Find where the given text appears and provide that cell's center as (x, y) coordinate. 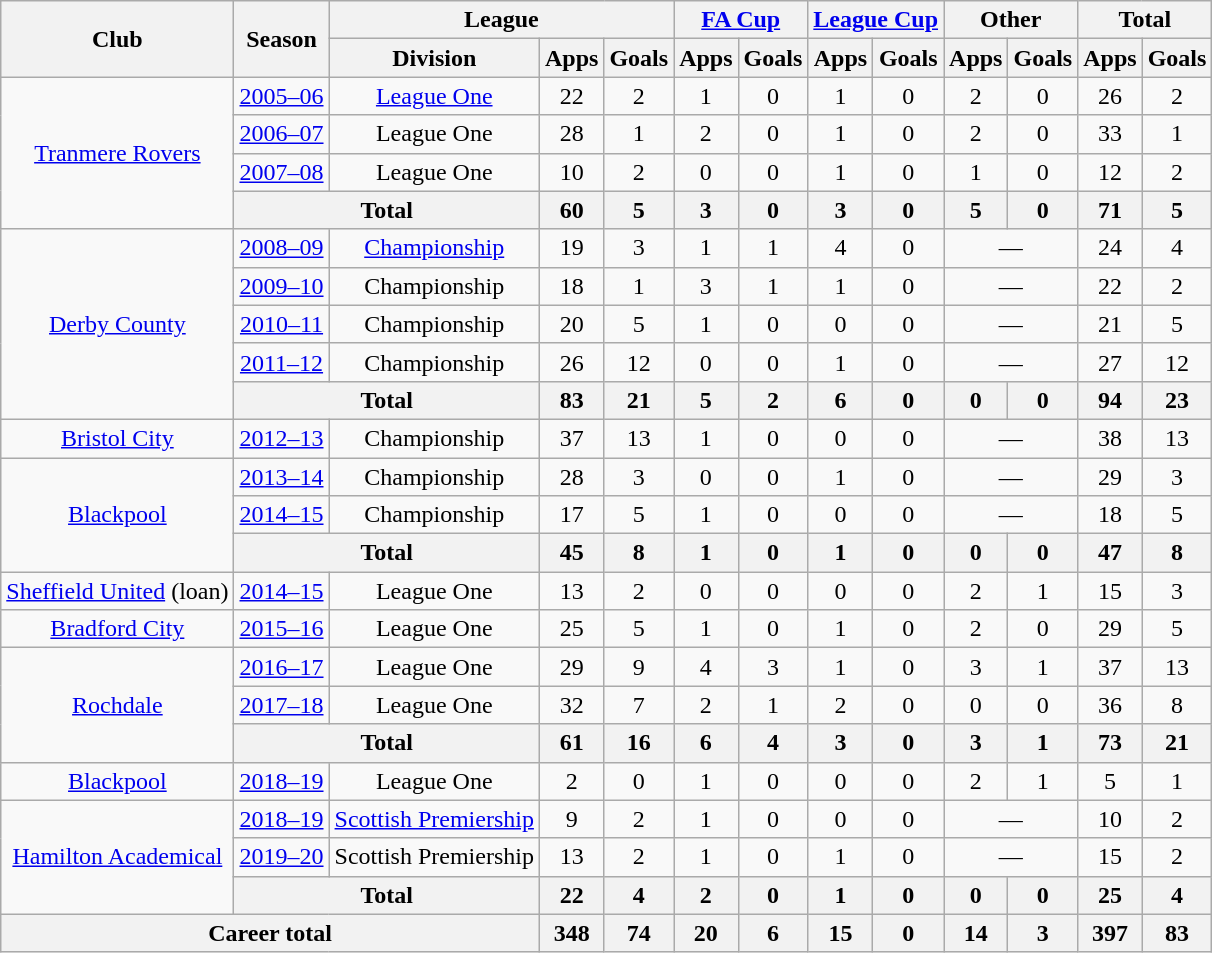
2019–20 (282, 857)
94 (1110, 400)
27 (1110, 362)
Hamilton Academical (118, 857)
Bristol City (118, 438)
League (502, 20)
2012–13 (282, 438)
2011–12 (282, 362)
45 (571, 553)
FA Cup (741, 20)
74 (639, 933)
47 (1110, 553)
2017–18 (282, 705)
Club (118, 39)
19 (571, 248)
2016–17 (282, 667)
Division (434, 58)
32 (571, 705)
38 (1110, 438)
2008–09 (282, 248)
2010–11 (282, 324)
14 (976, 933)
Career total (270, 933)
2013–14 (282, 477)
17 (571, 515)
2015–16 (282, 629)
2009–10 (282, 286)
397 (1110, 933)
Rochdale (118, 705)
60 (571, 210)
Derby County (118, 324)
23 (1177, 400)
Tranmere Rovers (118, 153)
Sheffield United (loan) (118, 591)
73 (1110, 743)
7 (639, 705)
2006–07 (282, 134)
2007–08 (282, 172)
348 (571, 933)
Other (1011, 20)
36 (1110, 705)
61 (571, 743)
Season (282, 39)
33 (1110, 134)
16 (639, 743)
2005–06 (282, 96)
24 (1110, 248)
71 (1110, 210)
Bradford City (118, 629)
League Cup (876, 20)
